Search for the cell housing the specified text and yield its [X, Y] center coordinate. 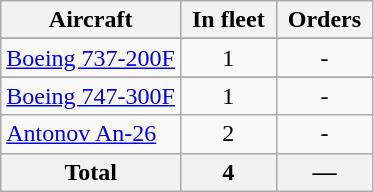
— [324, 172]
Aircraft [91, 20]
Orders [324, 20]
4 [228, 172]
Boeing 737-200F [91, 58]
Boeing 747-300F [91, 96]
2 [228, 134]
In fleet [228, 20]
Total [91, 172]
Antonov An-26 [91, 134]
